For the text-containing cell, return its midpoint in [X, Y] coordinate format. 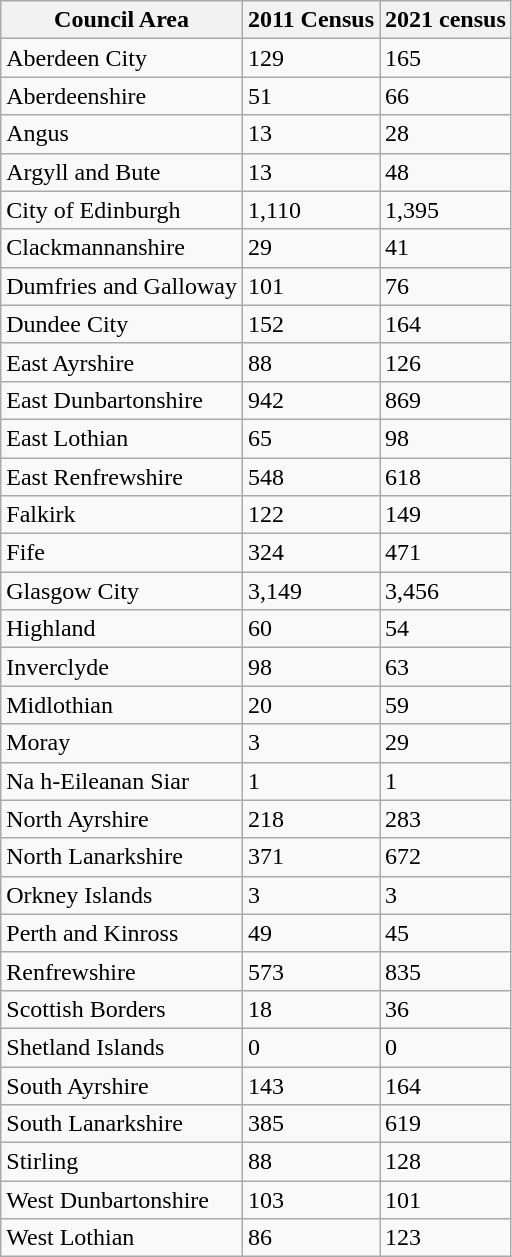
Aberdeenshire [122, 96]
3,456 [446, 591]
East Dunbartonshire [122, 400]
41 [446, 248]
36 [446, 1009]
Na h-Eileanan Siar [122, 781]
123 [446, 1238]
West Lothian [122, 1238]
3,149 [310, 591]
49 [310, 933]
324 [310, 553]
149 [446, 515]
942 [310, 400]
Inverclyde [122, 667]
Falkirk [122, 515]
371 [310, 857]
Glasgow City [122, 591]
Dundee City [122, 324]
66 [446, 96]
218 [310, 819]
619 [446, 1124]
471 [446, 553]
573 [310, 971]
2011 Census [310, 20]
65 [310, 438]
2021 census [446, 20]
143 [310, 1085]
283 [446, 819]
Clackmannanshire [122, 248]
54 [446, 629]
East Renfrewshire [122, 477]
20 [310, 705]
45 [446, 933]
835 [446, 971]
East Ayrshire [122, 362]
West Dunbartonshire [122, 1200]
103 [310, 1200]
Stirling [122, 1162]
385 [310, 1124]
Midlothian [122, 705]
152 [310, 324]
672 [446, 857]
76 [446, 286]
Angus [122, 134]
86 [310, 1238]
Council Area [122, 20]
48 [446, 172]
126 [446, 362]
Aberdeen City [122, 58]
51 [310, 96]
128 [446, 1162]
129 [310, 58]
Dumfries and Galloway [122, 286]
28 [446, 134]
60 [310, 629]
618 [446, 477]
59 [446, 705]
122 [310, 515]
Orkney Islands [122, 895]
Fife [122, 553]
North Lanarkshire [122, 857]
1,110 [310, 210]
East Lothian [122, 438]
165 [446, 58]
548 [310, 477]
Moray [122, 743]
Perth and Kinross [122, 933]
Scottish Borders [122, 1009]
63 [446, 667]
1,395 [446, 210]
Highland [122, 629]
Shetland Islands [122, 1047]
City of Edinburgh [122, 210]
18 [310, 1009]
869 [446, 400]
Renfrewshire [122, 971]
North Ayrshire [122, 819]
South Ayrshire [122, 1085]
South Lanarkshire [122, 1124]
Argyll and Bute [122, 172]
